Extract the [x, y] coordinate from the center of the cell holding the provided text.  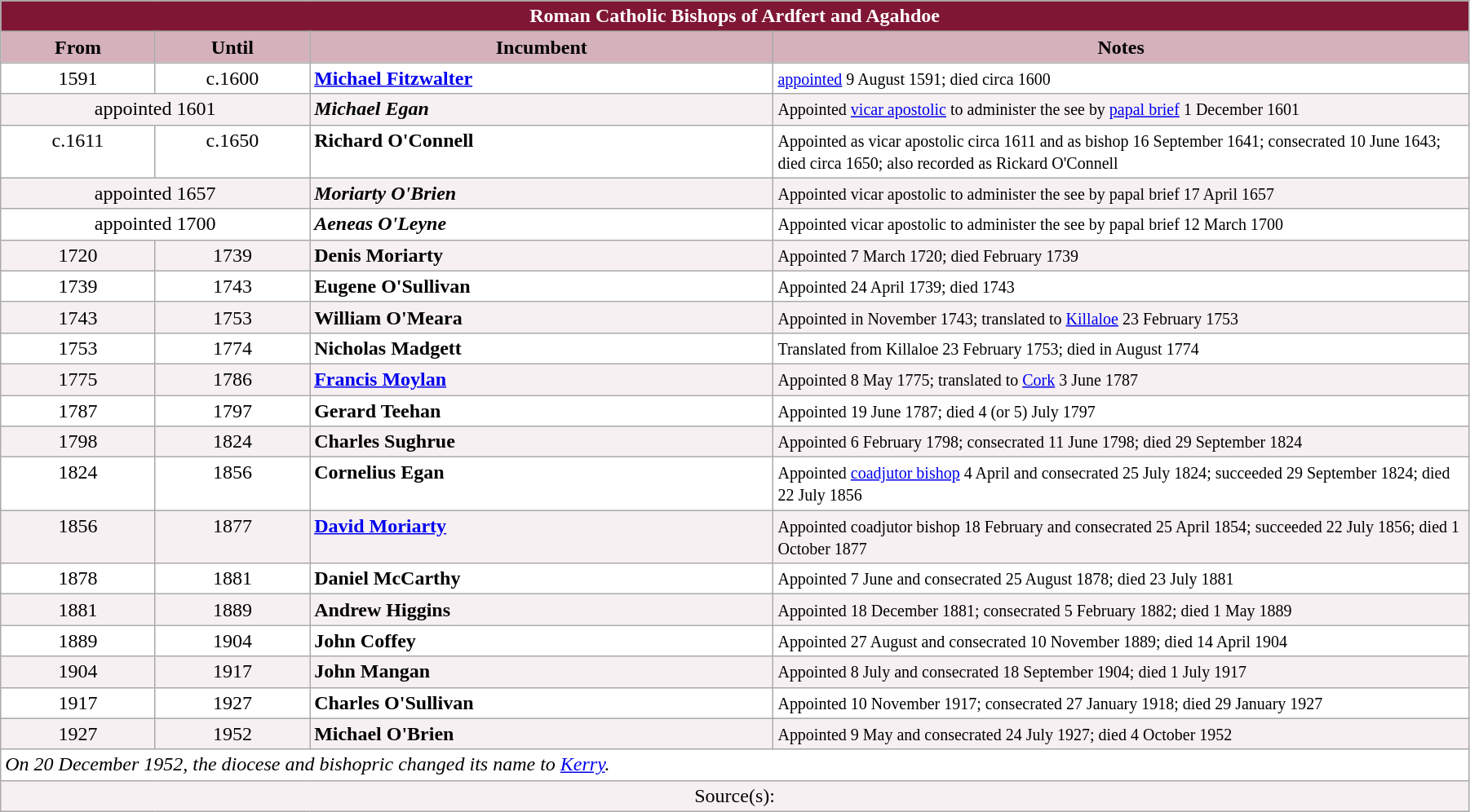
1798 [78, 442]
Denis Moriarty [542, 255]
1797 [232, 410]
Appointed vicar apostolic to administer the see by papal brief 1 December 1601 [1121, 109]
Roman Catholic Bishops of Ardfert and Agahdoe [735, 16]
Appointed vicar apostolic to administer the see by papal brief 12 March 1700 [1121, 224]
Eugene O'Sullivan [542, 286]
c.1611 [78, 152]
1786 [232, 379]
Appointed 8 July and consecrated 18 September 1904; died 1 July 1917 [1121, 672]
Appointed 8 May 1775; translated to Cork 3 June 1787 [1121, 379]
John Coffey [542, 641]
appointed 1657 [155, 193]
William O'Meara [542, 317]
1720 [78, 255]
John Mangan [542, 672]
appointed 1601 [155, 109]
Notes [1121, 47]
Charles Sughrue [542, 442]
Appointed coadjutor bishop 4 April and consecrated 25 July 1824; succeeded 29 September 1824; died 22 July 1856 [1121, 484]
Appointed 7 March 1720; died February 1739 [1121, 255]
1952 [232, 734]
Gerard Teehan [542, 410]
From [78, 47]
Appointed in November 1743; translated to Killaloe 23 February 1753 [1121, 317]
On 20 December 1952, the diocese and bishopric changed its name to Kerry. [735, 765]
Appointed 9 May and consecrated 24 July 1927; died 4 October 1952 [1121, 734]
Source(s): [735, 796]
c.1650 [232, 152]
Incumbent [542, 47]
1774 [232, 348]
appointed 9 August 1591; died circa 1600 [1121, 78]
Appointed 19 June 1787; died 4 (or 5) July 1797 [1121, 410]
1787 [78, 410]
David Moriarty [542, 536]
Francis Moylan [542, 379]
1591 [78, 78]
1878 [78, 579]
1877 [232, 536]
Andrew Higgins [542, 610]
Nicholas Madgett [542, 348]
Appointed 10 November 1917; consecrated 27 January 1918; died 29 January 1927 [1121, 703]
Until [232, 47]
Charles O'Sullivan [542, 703]
Michael Egan [542, 109]
Appointed 18 December 1881; consecrated 5 February 1882; died 1 May 1889 [1121, 610]
Appointed vicar apostolic to administer the see by papal brief 17 April 1657 [1121, 193]
Appointed coadjutor bishop 18 February and consecrated 25 April 1854; succeeded 22 July 1856; died 1 October 1877 [1121, 536]
1775 [78, 379]
Cornelius Egan [542, 484]
c.1600 [232, 78]
appointed 1700 [155, 224]
Aeneas O'Leyne [542, 224]
Appointed 27 August and consecrated 10 November 1889; died 14 April 1904 [1121, 641]
Appointed 7 June and consecrated 25 August 1878; died 23 July 1881 [1121, 579]
Translated from Killaloe 23 February 1753; died in August 1774 [1121, 348]
Moriarty O'Brien [542, 193]
Daniel McCarthy [542, 579]
Michael O'Brien [542, 734]
Michael Fitzwalter [542, 78]
Appointed 24 April 1739; died 1743 [1121, 286]
Appointed 6 February 1798; consecrated 11 June 1798; died 29 September 1824 [1121, 442]
Richard O'Connell [542, 152]
